Capture the cell that displays the provided text and extract its (x, y) central coordinate. 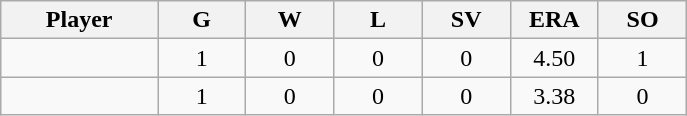
3.38 (554, 96)
SO (642, 20)
Player (80, 20)
G (202, 20)
W (290, 20)
4.50 (554, 58)
ERA (554, 20)
L (378, 20)
SV (466, 20)
